Scan for the cell matching the given text and deliver its [x, y] coordinate at center. 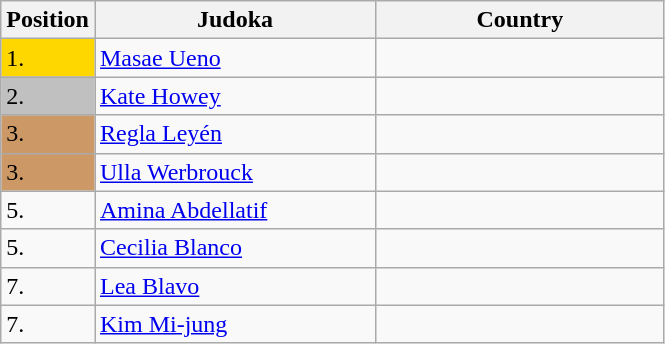
Kate Howey [234, 96]
Ulla Werbrouck [234, 172]
2. [48, 96]
1. [48, 58]
Cecilia Blanco [234, 248]
Country [520, 20]
Position [48, 20]
Masae Ueno [234, 58]
Judoka [234, 20]
Lea Blavo [234, 286]
Regla Leyén [234, 134]
Kim Mi-jung [234, 324]
Amina Abdellatif [234, 210]
